Identify which cell holds the provided text, then report its [x, y] central coordinate. 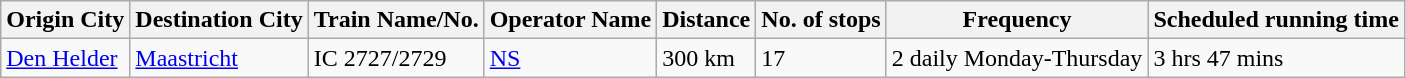
Frequency [1017, 20]
Den Helder [66, 58]
Distance [706, 20]
Origin City [66, 20]
Maastricht [219, 58]
Train Name/No. [396, 20]
Destination City [219, 20]
NS [570, 58]
No. of stops [821, 20]
2 daily Monday-Thursday [1017, 58]
300 km [706, 58]
IC 2727/2729 [396, 58]
Scheduled running time [1276, 20]
Operator Name [570, 20]
3 hrs 47 mins [1276, 58]
17 [821, 58]
